Locate the cell with the specified text and output its [X, Y] center coordinate. 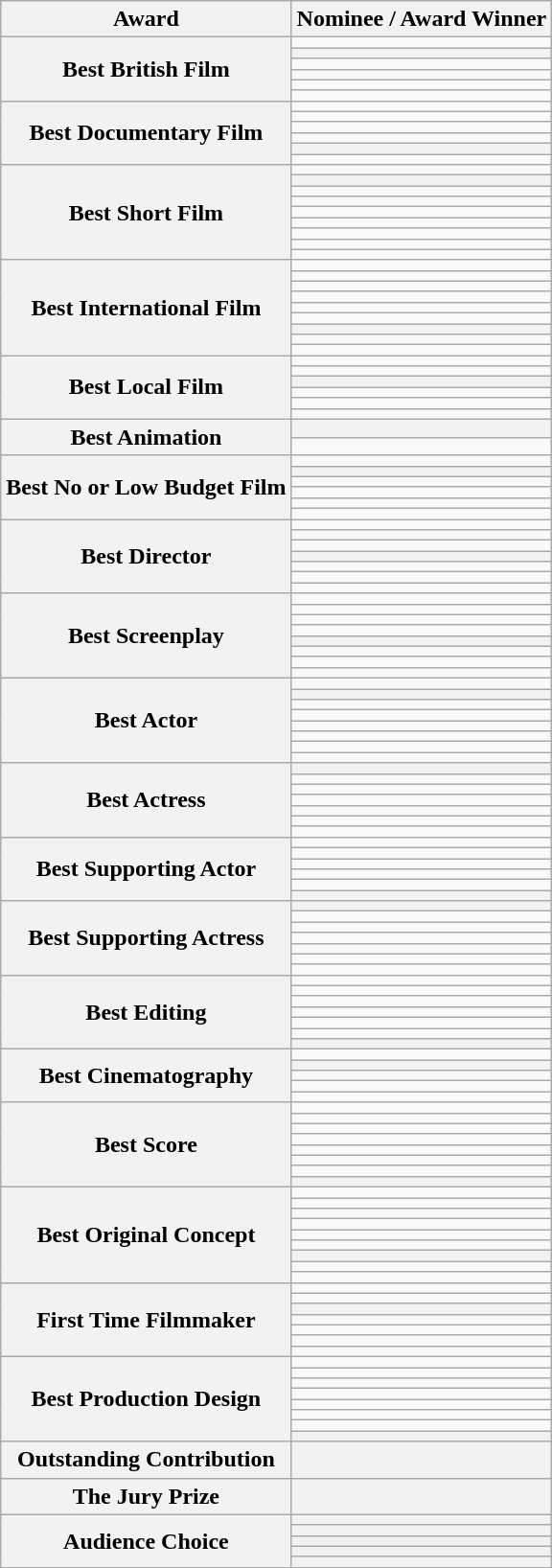
Nominee / Award Winner [422, 19]
Best Score [146, 1144]
Best International Film [146, 308]
The Jury Prize [146, 1496]
Award [146, 19]
Best Screenplay [146, 635]
Best Actor [146, 720]
Best Local Film [146, 387]
Best Production Design [146, 1398]
Best Documentary Film [146, 132]
Best Director [146, 556]
Outstanding Contribution [146, 1460]
Best Animation [146, 437]
Best Editing [146, 1012]
Best Actress [146, 799]
Best No or Low Budget Film [146, 487]
Best Supporting Actress [146, 937]
Best Original Concept [146, 1234]
Best Short Film [146, 213]
Best Cinematography [146, 1075]
First Time Filmmaker [146, 1319]
Audience Choice [146, 1541]
Best Supporting Actor [146, 868]
Best British Film [146, 69]
